Provide the [X, Y] coordinate of the cell's center where the given text is located.  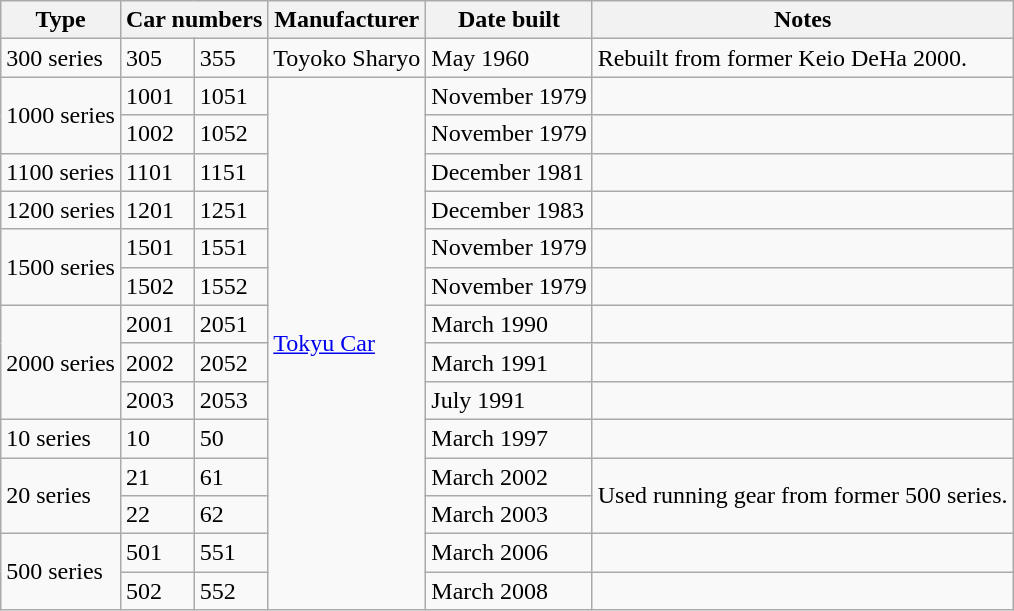
March 2008 [509, 591]
2000 series [61, 362]
March 2003 [509, 515]
1002 [157, 134]
502 [157, 591]
Used running gear from former 500 series. [802, 496]
501 [157, 553]
10 series [61, 438]
Car numbers [194, 20]
1052 [231, 134]
December 1983 [509, 210]
1251 [231, 210]
May 1960 [509, 58]
Notes [802, 20]
300 series [61, 58]
1500 series [61, 267]
1001 [157, 96]
22 [157, 515]
62 [231, 515]
March 2002 [509, 477]
Date built [509, 20]
1100 series [61, 172]
500 series [61, 572]
March 1997 [509, 438]
1051 [231, 96]
Tokyu Car [347, 344]
March 2006 [509, 553]
1200 series [61, 210]
Rebuilt from former Keio DeHa 2000. [802, 58]
Toyoko Sharyo [347, 58]
Manufacturer [347, 20]
March 1991 [509, 362]
1502 [157, 286]
2001 [157, 324]
2053 [231, 400]
355 [231, 58]
March 1990 [509, 324]
21 [157, 477]
1501 [157, 248]
50 [231, 438]
2052 [231, 362]
1552 [231, 286]
2003 [157, 400]
1201 [157, 210]
December 1981 [509, 172]
Type [61, 20]
1000 series [61, 115]
305 [157, 58]
551 [231, 553]
10 [157, 438]
July 1991 [509, 400]
552 [231, 591]
1151 [231, 172]
2002 [157, 362]
61 [231, 477]
2051 [231, 324]
1101 [157, 172]
1551 [231, 248]
20 series [61, 496]
